Detect which cell encompasses the target text, then output its (X, Y) center coordinate. 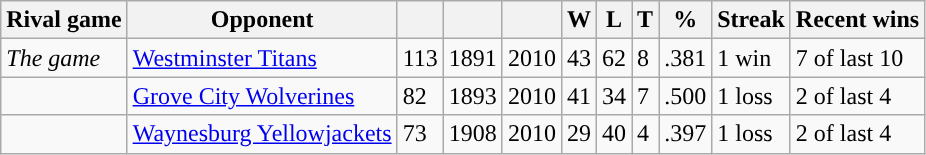
.381 (686, 58)
29 (578, 134)
Recent wins (857, 20)
7 of last 10 (857, 58)
.500 (686, 96)
1893 (472, 96)
% (686, 20)
Streak (752, 20)
W (578, 20)
1908 (472, 134)
62 (614, 58)
73 (420, 134)
1891 (472, 58)
40 (614, 134)
.397 (686, 134)
Waynesburg Yellowjackets (262, 134)
Opponent (262, 20)
L (614, 20)
34 (614, 96)
8 (646, 58)
41 (578, 96)
82 (420, 96)
1 win (752, 58)
T (646, 20)
7 (646, 96)
113 (420, 58)
Grove City Wolverines (262, 96)
Rival game (64, 20)
Westminster Titans (262, 58)
The game (64, 58)
43 (578, 58)
4 (646, 134)
